Capture the cell that displays the provided text and extract its (x, y) central coordinate. 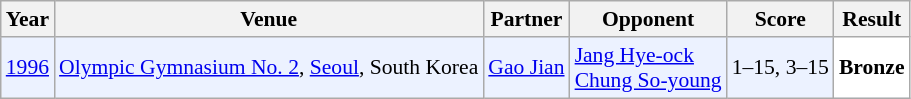
Partner (526, 19)
Result (872, 19)
Score (780, 19)
Year (28, 19)
Olympic Gymnasium No. 2, Seoul, South Korea (268, 68)
1–15, 3–15 (780, 68)
Opponent (648, 19)
1996 (28, 68)
Venue (268, 19)
Jang Hye-ock Chung So-young (648, 68)
Bronze (872, 68)
Gao Jian (526, 68)
